Output the (x, y) coordinate of the center of the cell containing the given text.  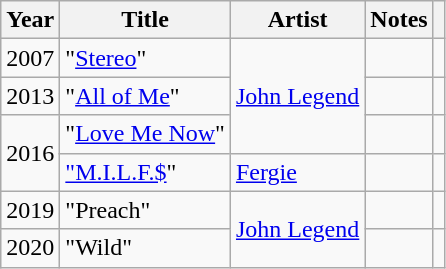
"Wild" (146, 248)
"All of Me" (146, 96)
Fergie (297, 172)
"Preach" (146, 210)
"Love Me Now" (146, 134)
2013 (30, 96)
2020 (30, 248)
Artist (297, 20)
"M.I.L.F.$" (146, 172)
2016 (30, 153)
"Stereo" (146, 58)
Year (30, 20)
2007 (30, 58)
Notes (399, 20)
Title (146, 20)
2019 (30, 210)
